Identify which cell holds the provided text, then report its (x, y) central coordinate. 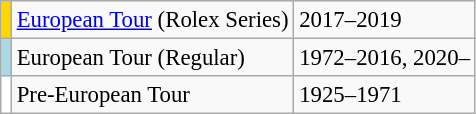
European Tour (Rolex Series) (152, 20)
European Tour (Regular) (152, 58)
Pre-European Tour (152, 95)
1925–1971 (384, 95)
2017–2019 (384, 20)
1972–2016, 2020– (384, 58)
